Identify which cell holds the provided text, then report its [x, y] central coordinate. 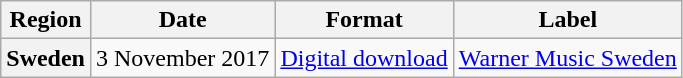
Warner Music Sweden [568, 58]
Region [46, 20]
Format [364, 20]
Label [568, 20]
Digital download [364, 58]
Date [182, 20]
Sweden [46, 58]
3 November 2017 [182, 58]
